From the cell containing the given text, extract its center point as (x, y) coordinate. 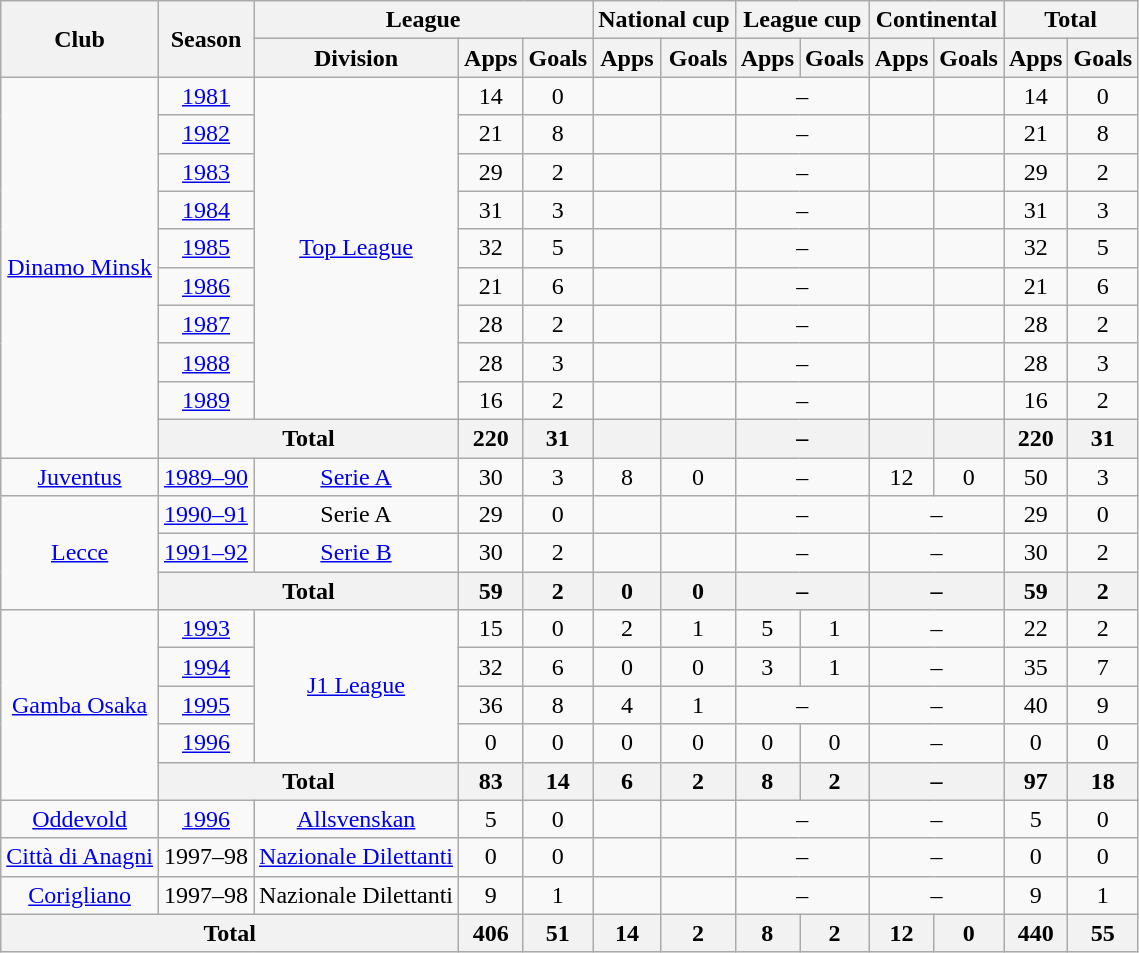
Top League (356, 248)
Club (80, 39)
440 (1036, 933)
1995 (206, 705)
36 (491, 705)
1986 (206, 286)
1993 (206, 629)
1987 (206, 324)
Lecce (80, 553)
Season (206, 39)
Juventus (80, 477)
Serie B (356, 553)
55 (1103, 933)
1984 (206, 210)
83 (491, 781)
Città di Anagni (80, 857)
1988 (206, 362)
Division (356, 58)
Corigliano (80, 895)
Continental (936, 20)
Dinamo Minsk (80, 268)
50 (1036, 477)
1981 (206, 96)
40 (1036, 705)
Gamba Osaka (80, 705)
22 (1036, 629)
1991–92 (206, 553)
J1 League (356, 686)
Oddevold (80, 819)
1990–91 (206, 515)
1994 (206, 667)
1983 (206, 172)
97 (1036, 781)
7 (1103, 667)
406 (491, 933)
51 (558, 933)
1989–90 (206, 477)
1982 (206, 134)
35 (1036, 667)
League cup (802, 20)
15 (491, 629)
1985 (206, 248)
18 (1103, 781)
National cup (664, 20)
Allsvenskan (356, 819)
1989 (206, 400)
4 (627, 705)
League (424, 20)
